Identify which cell holds the provided text, then report its [x, y] central coordinate. 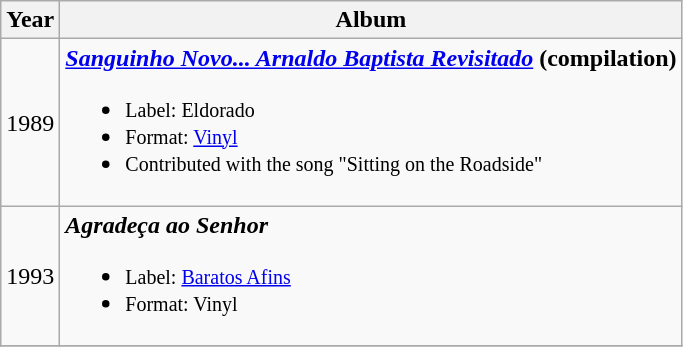
Album [371, 20]
1989 [30, 122]
Year [30, 20]
Agradeça ao SenhorLabel: Baratos AfinsFormat: Vinyl [371, 276]
Sanguinho Novo... Arnaldo Baptista Revisitado (compilation)Label: EldoradoFormat: VinylContributed with the song "Sitting on the Roadside" [371, 122]
1993 [30, 276]
